Identify which cell holds the provided text, then report its [X, Y] central coordinate. 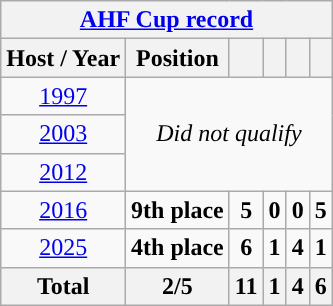
2/5 [178, 286]
2003 [64, 134]
Did not qualify [230, 134]
1997 [64, 96]
2016 [64, 210]
2012 [64, 172]
AHF Cup record [167, 20]
9th place [178, 210]
Host / Year [64, 58]
4th place [178, 248]
11 [246, 286]
2025 [64, 248]
Total [64, 286]
Position [178, 58]
